From the cell containing the given text, extract its center point as (X, Y) coordinate. 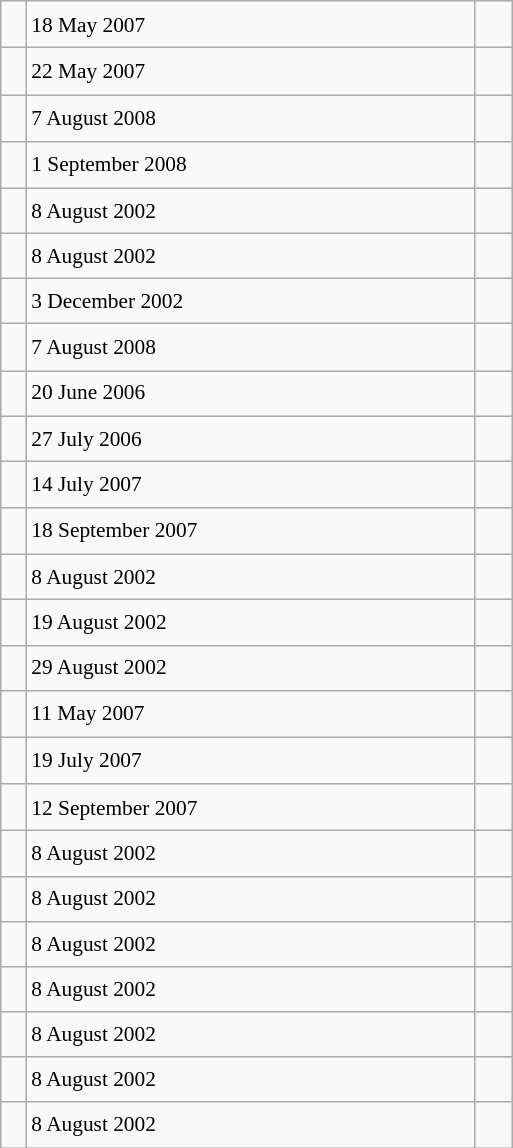
27 July 2006 (250, 438)
11 May 2007 (250, 714)
18 May 2007 (250, 24)
19 August 2002 (250, 622)
29 August 2002 (250, 668)
18 September 2007 (250, 532)
20 June 2006 (250, 394)
22 May 2007 (250, 72)
3 December 2002 (250, 302)
1 September 2008 (250, 164)
12 September 2007 (250, 808)
19 July 2007 (250, 760)
14 July 2007 (250, 484)
